Return the (X, Y) coordinate for the center point of the cell that contains the specified text.  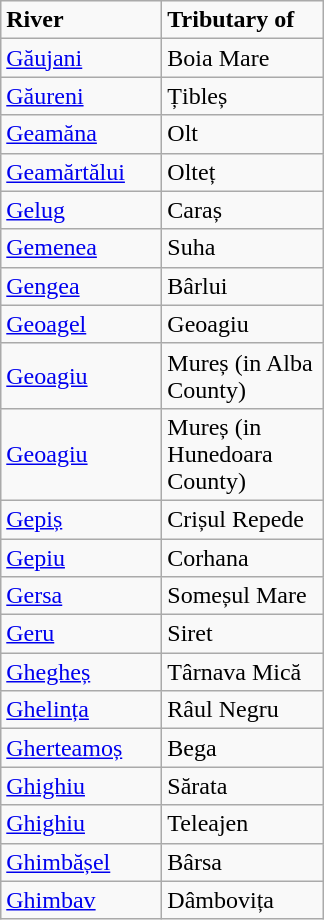
Geru (82, 634)
Gepiu (82, 557)
Olteț (242, 172)
Mureș (in Alba County) (242, 376)
Gelug (82, 210)
Siret (242, 634)
Olt (242, 134)
Gherteamoș (82, 748)
Bârlui (242, 286)
Gemenea (82, 248)
Suha (242, 248)
Sărata (242, 786)
Găujani (82, 58)
Ghelința (82, 710)
Teleajen (242, 824)
Ghimbav (82, 900)
Gepiș (82, 519)
Țibleș (242, 96)
Boia Mare (242, 58)
River (82, 20)
Găureni (82, 96)
Bârsa (242, 862)
Ghegheș (82, 672)
Gersa (82, 596)
Dâmbovița (242, 900)
Corhana (242, 557)
Mureș (in Hunedoara County) (242, 454)
Tributary of (242, 20)
Geoagel (82, 324)
Caraș (242, 210)
Geamărtălui (82, 172)
Gengea (82, 286)
Geamăna (82, 134)
Ghimbășel (82, 862)
Someșul Mare (242, 596)
Târnava Mică (242, 672)
Râul Negru (242, 710)
Bega (242, 748)
Crișul Repede (242, 519)
